Capture the cell that displays the provided text and extract its (x, y) central coordinate. 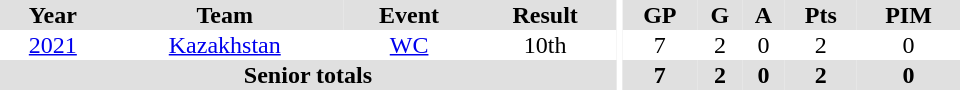
Result (545, 15)
Pts (820, 15)
PIM (908, 15)
Senior totals (308, 75)
10th (545, 45)
Event (410, 15)
Team (225, 15)
G (720, 15)
A (763, 15)
Year (53, 15)
Kazakhstan (225, 45)
2021 (53, 45)
WC (410, 45)
GP (660, 15)
